Provide the (X, Y) coordinate of the cell's center where the given text is located.  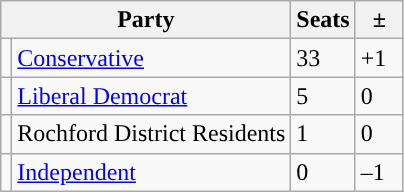
33 (323, 58)
Party (146, 20)
Rochford District Residents (152, 134)
Liberal Democrat (152, 96)
Conservative (152, 58)
± (379, 20)
1 (323, 134)
5 (323, 96)
Seats (323, 20)
Independent (152, 172)
–1 (379, 172)
+1 (379, 58)
